For the text-containing cell, return its midpoint in [x, y] coordinate format. 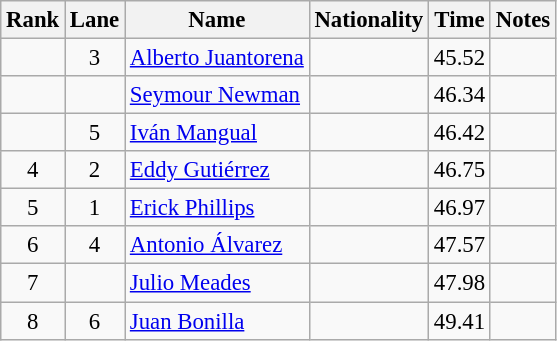
Notes [522, 20]
Lane [95, 20]
47.57 [460, 245]
Eddy Gutiérrez [218, 170]
Name [218, 20]
47.98 [460, 283]
Nationality [368, 20]
Seymour Newman [218, 95]
Rank [33, 20]
3 [95, 58]
46.97 [460, 208]
Alberto Juantorena [218, 58]
46.75 [460, 170]
Erick Phillips [218, 208]
Julio Meades [218, 283]
Time [460, 20]
2 [95, 170]
Juan Bonilla [218, 321]
Iván Mangual [218, 133]
7 [33, 283]
46.34 [460, 95]
49.41 [460, 321]
8 [33, 321]
1 [95, 208]
45.52 [460, 58]
Antonio Álvarez [218, 245]
46.42 [460, 133]
